Pinpoint the cell where the given text exists, returning its (X, Y) midpoint coordinate. 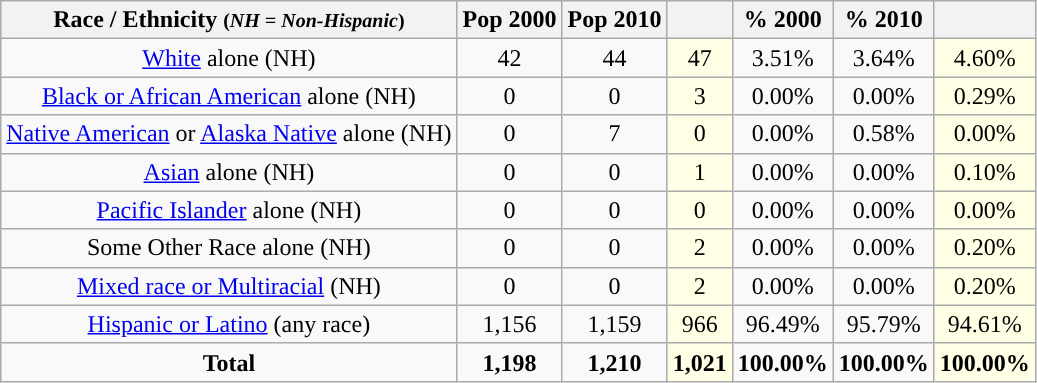
Some Other Race alone (NH) (229, 248)
7 (614, 134)
42 (510, 58)
4.60% (984, 58)
Total (229, 362)
1,156 (510, 324)
Asian alone (NH) (229, 172)
Pacific Islander alone (NH) (229, 210)
% 2000 (782, 20)
Black or African American alone (NH) (229, 96)
44 (614, 58)
Hispanic or Latino (any race) (229, 324)
Pop 2010 (614, 20)
96.49% (782, 324)
47 (700, 58)
Native American or Alaska Native alone (NH) (229, 134)
1,159 (614, 324)
1,198 (510, 362)
94.61% (984, 324)
3.64% (884, 58)
1,021 (700, 362)
0.10% (984, 172)
1 (700, 172)
0.29% (984, 96)
0.58% (884, 134)
% 2010 (884, 20)
3.51% (782, 58)
Mixed race or Multiracial (NH) (229, 286)
Race / Ethnicity (NH = Non-Hispanic) (229, 20)
1,210 (614, 362)
966 (700, 324)
Pop 2000 (510, 20)
95.79% (884, 324)
White alone (NH) (229, 58)
3 (700, 96)
